Find where the given text appears and provide that cell's center as (x, y) coordinate. 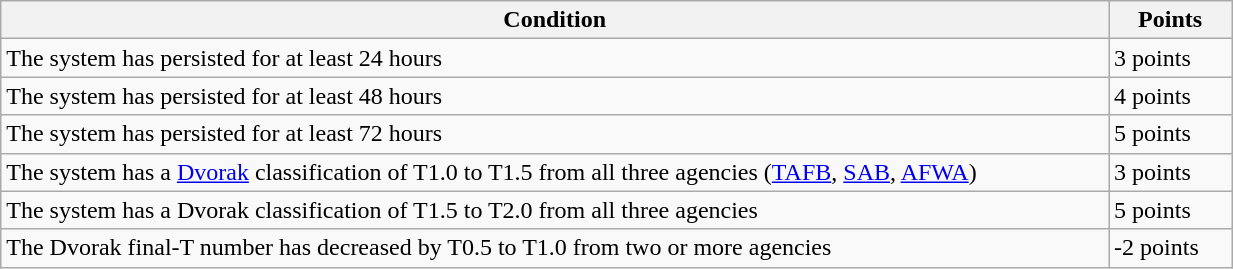
The system has a Dvorak classification of T1.5 to T2.0 from all three agencies (555, 210)
The system has persisted for at least 72 hours (555, 134)
The Dvorak final-T number has decreased by T0.5 to T1.0 from two or more agencies (555, 248)
The system has persisted for at least 48 hours (555, 96)
-2 points (1170, 248)
4 points (1170, 96)
Points (1170, 20)
Condition (555, 20)
The system has persisted for at least 24 hours (555, 58)
The system has a Dvorak classification of T1.0 to T1.5 from all three agencies (TAFB, SAB, AFWA) (555, 172)
